Provide the [X, Y] coordinate of the cell's center where the given text is located.  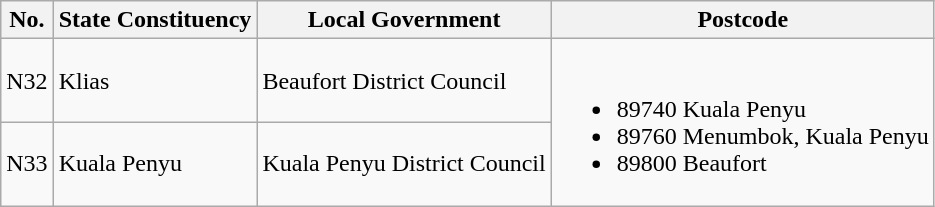
Klias [155, 81]
N33 [27, 164]
Local Government [404, 20]
89740 Kuala Penyu89760 Menumbok, Kuala Penyu89800 Beaufort [742, 122]
State Constituency [155, 20]
N32 [27, 81]
Kuala Penyu District Council [404, 164]
Beaufort District Council [404, 81]
Postcode [742, 20]
Kuala Penyu [155, 164]
No. [27, 20]
